Locate the cell with the specified text and output its [x, y] center coordinate. 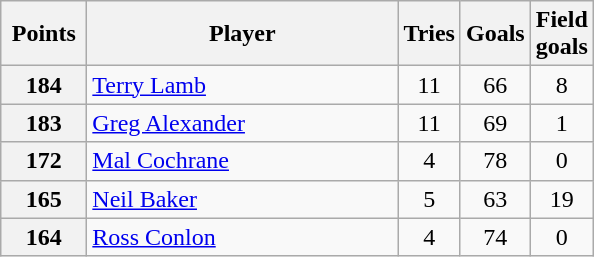
Terry Lamb [242, 85]
5 [430, 199]
Mal Cochrane [242, 161]
Field goals [562, 34]
78 [495, 161]
66 [495, 85]
Ross Conlon [242, 237]
Tries [430, 34]
164 [44, 237]
Points [44, 34]
74 [495, 237]
Neil Baker [242, 199]
63 [495, 199]
1 [562, 123]
Greg Alexander [242, 123]
183 [44, 123]
69 [495, 123]
Player [242, 34]
165 [44, 199]
184 [44, 85]
Goals [495, 34]
172 [44, 161]
19 [562, 199]
8 [562, 85]
